From the cell containing the given text, extract its center point as (x, y) coordinate. 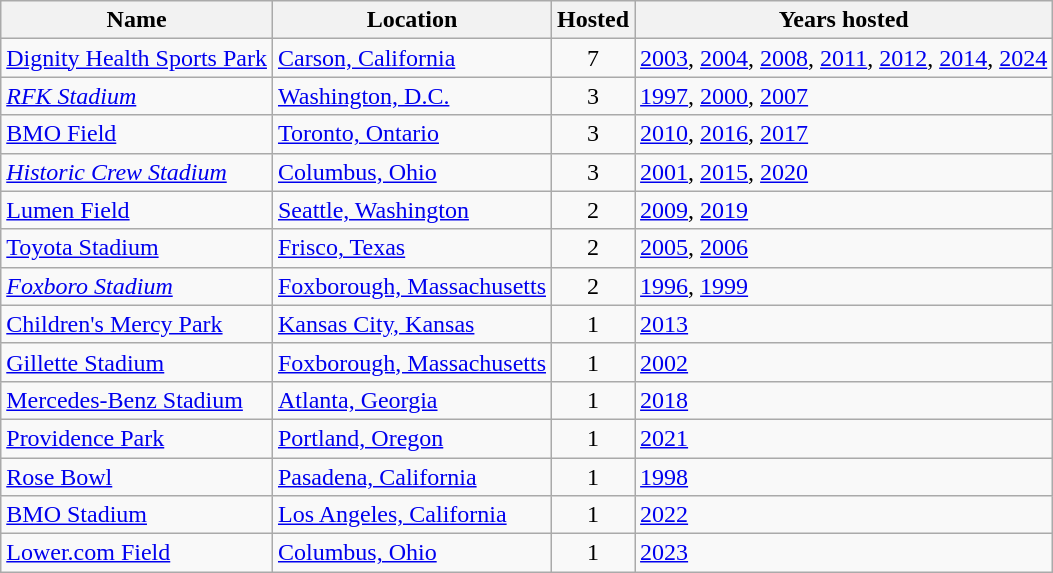
2005, 2006 (844, 248)
2022 (844, 515)
Toronto, Ontario (412, 134)
Carson, California (412, 58)
2021 (844, 438)
Lumen Field (137, 210)
Mercedes-Benz Stadium (137, 400)
Portland, Oregon (412, 438)
Providence Park (137, 438)
Toyota Stadium (137, 248)
Lower.com Field (137, 553)
Kansas City, Kansas (412, 324)
Location (412, 20)
Seattle, Washington (412, 210)
Years hosted (844, 20)
2001, 2015, 2020 (844, 172)
Frisco, Texas (412, 248)
Name (137, 20)
2010, 2016, 2017 (844, 134)
2018 (844, 400)
1997, 2000, 2007 (844, 96)
Washington, D.C. (412, 96)
Historic Crew Stadium (137, 172)
RFK Stadium (137, 96)
2009, 2019 (844, 210)
Los Angeles, California (412, 515)
Children's Mercy Park (137, 324)
BMO Stadium (137, 515)
1998 (844, 477)
2002 (844, 362)
Atlanta, Georgia (412, 400)
Foxboro Stadium (137, 286)
2023 (844, 553)
7 (594, 58)
Rose Bowl (137, 477)
Hosted (594, 20)
Gillette Stadium (137, 362)
Pasadena, California (412, 477)
1996, 1999 (844, 286)
2013 (844, 324)
2003, 2004, 2008, 2011, 2012, 2014, 2024 (844, 58)
BMO Field (137, 134)
Dignity Health Sports Park (137, 58)
